Detect which cell encompasses the target text, then output its [X, Y] center coordinate. 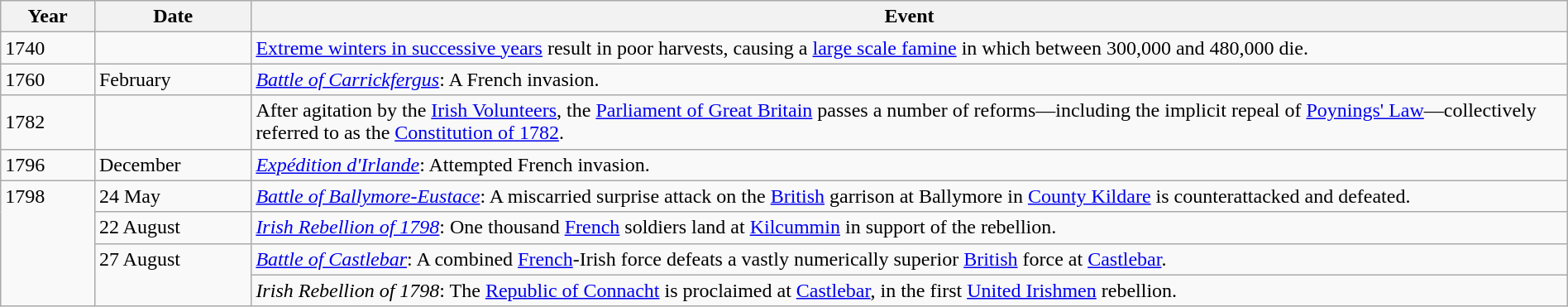
February [172, 79]
Date [172, 17]
24 May [172, 196]
Expédition d'Irlande: Attempted French invasion. [910, 165]
Year [48, 17]
22 August [172, 228]
Irish Rebellion of 1798: The Republic of Connacht is proclaimed at Castlebar, in the first United Irishmen rebellion. [910, 290]
1740 [48, 48]
Battle of Carrickfergus: A French invasion. [910, 79]
Irish Rebellion of 1798: One thousand French soldiers land at Kilcummin in support of the rebellion. [910, 228]
1798 [48, 243]
December [172, 165]
1796 [48, 165]
Event [910, 17]
Extreme winters in successive years result in poor harvests, causing a large scale famine in which between 300,000 and 480,000 die. [910, 48]
1782 [48, 122]
Battle of Castlebar: A combined French-Irish force defeats a vastly numerically superior British force at Castlebar. [910, 259]
Battle of Ballymore-Eustace: A miscarried surprise attack on the British garrison at Ballymore in County Kildare is counterattacked and defeated. [910, 196]
27 August [172, 275]
1760 [48, 79]
